Pinpoint the cell where the given text exists, returning its [x, y] midpoint coordinate. 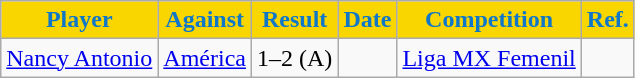
1–2 (A) [294, 58]
América [205, 58]
Ref. [608, 20]
Player [80, 20]
Competition [489, 20]
Result [294, 20]
Date [368, 20]
Against [205, 20]
Liga MX Femenil [489, 58]
Nancy Antonio [80, 58]
